Extract the [x, y] coordinate from the center of the cell holding the provided text.  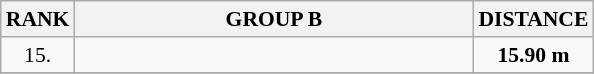
15. [38, 55]
GROUP B [274, 19]
15.90 m [533, 55]
RANK [38, 19]
DISTANCE [533, 19]
